Output the (x, y) coordinate of the center of the cell containing the given text.  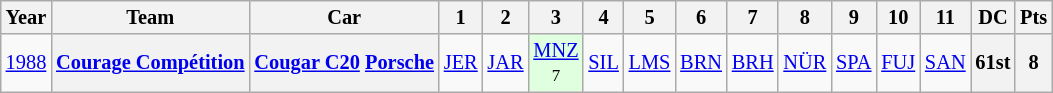
SIL (603, 63)
Pts (1034, 17)
BRH (753, 63)
Courage Compétition (150, 63)
3 (556, 17)
4 (603, 17)
9 (854, 17)
LMS (650, 63)
SPA (854, 63)
MNZ7 (556, 63)
7 (753, 17)
BRN (701, 63)
JAR (506, 63)
Car (344, 17)
61st (992, 63)
SAN (945, 63)
10 (898, 17)
6 (701, 17)
2 (506, 17)
1988 (26, 63)
NÜR (804, 63)
Cougar C20 Porsche (344, 63)
1 (461, 17)
Team (150, 17)
Year (26, 17)
FUJ (898, 63)
11 (945, 17)
JER (461, 63)
5 (650, 17)
DC (992, 17)
